Identify which cell holds the provided text, then report its [X, Y] central coordinate. 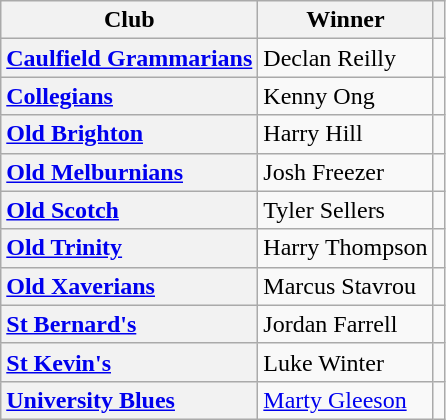
Club [130, 20]
Luke Winter [346, 362]
Jordan Farrell [346, 324]
Old Brighton [130, 134]
Harry Thompson [346, 248]
Caulfield Grammarians [130, 58]
Marcus Stavrou [346, 286]
St Bernard's [130, 324]
University Blues [130, 400]
Harry Hill [346, 134]
Old Xaverians [130, 286]
Old Trinity [130, 248]
Josh Freezer [346, 172]
Marty Gleeson [346, 400]
Collegians [130, 96]
St Kevin's [130, 362]
Declan Reilly [346, 58]
Old Melburnians [130, 172]
Kenny Ong [346, 96]
Old Scotch [130, 210]
Tyler Sellers [346, 210]
Winner [346, 20]
